Find where the given text appears and provide that cell's center as (X, Y) coordinate. 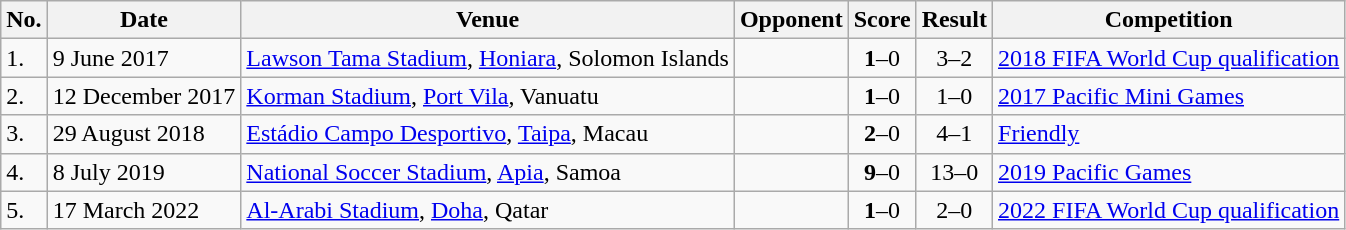
2018 FIFA World Cup qualification (1169, 58)
2019 Pacific Games (1169, 172)
Friendly (1169, 134)
Lawson Tama Stadium, Honiara, Solomon Islands (488, 58)
3–2 (954, 58)
2017 Pacific Mini Games (1169, 96)
9–0 (882, 172)
Estádio Campo Desportivo, Taipa, Macau (488, 134)
12 December 2017 (144, 96)
2022 FIFA World Cup qualification (1169, 210)
Score (882, 20)
National Soccer Stadium, Apia, Samoa (488, 172)
Venue (488, 20)
4. (24, 172)
Result (954, 20)
Korman Stadium, Port Vila, Vanuatu (488, 96)
3. (24, 134)
17 March 2022 (144, 210)
29 August 2018 (144, 134)
5. (24, 210)
Al-Arabi Stadium, Doha, Qatar (488, 210)
1. (24, 58)
2. (24, 96)
4–1 (954, 134)
13–0 (954, 172)
Opponent (791, 20)
Competition (1169, 20)
8 July 2019 (144, 172)
No. (24, 20)
9 June 2017 (144, 58)
Date (144, 20)
